Search for the cell housing the specified text and yield its (x, y) center coordinate. 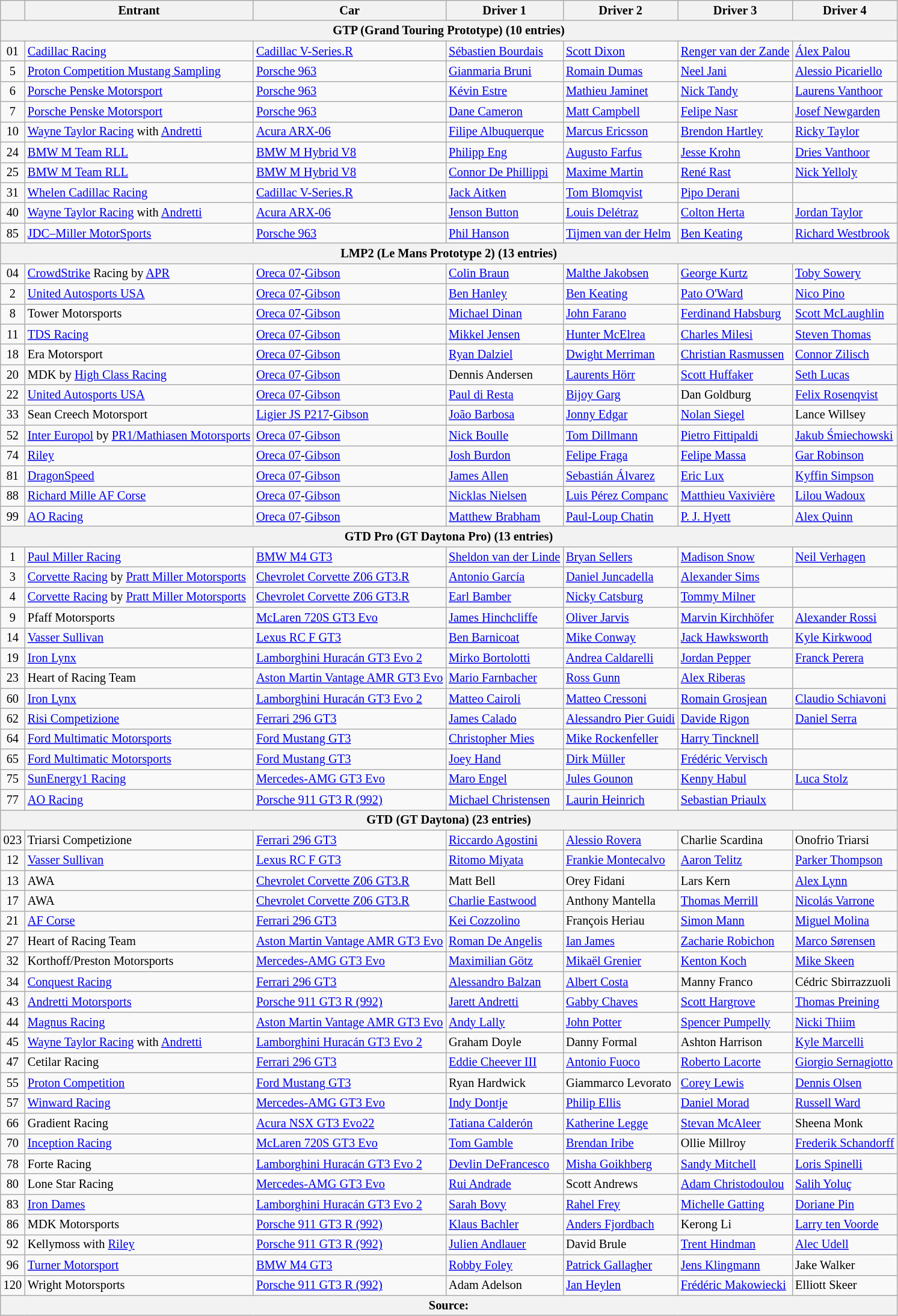
Dirk Müller (621, 759)
Laurens Vanthoor (844, 91)
Antonio García (504, 577)
Pietro Fittipaldi (735, 435)
Sébastien Bourdais (504, 51)
Risi Competizione (139, 718)
Felipe Nasr (735, 112)
Iron Dames (139, 1204)
Roberto Lacorte (735, 1062)
4 (13, 597)
Antonio Fuoco (621, 1062)
Jens Klingmann (735, 1265)
Anthony Mantella (621, 901)
18 (13, 354)
Giammarco Levorato (621, 1083)
Jesse Krohn (735, 152)
Dennis Olsen (844, 1083)
Joey Hand (504, 759)
Misha Goikhberg (621, 1164)
GTD (GT Daytona) (23 entries) (449, 820)
Kenton Koch (735, 961)
Christopher Mies (504, 739)
Daniel Morad (735, 1103)
MDK by High Class Racing (139, 375)
Michael Christensen (504, 800)
Ben Hanley (504, 294)
Bijoy Garg (621, 395)
Michelle Gatting (735, 1204)
Ritomo Miyata (504, 860)
Car (349, 10)
Gianmaria Bruni (504, 71)
Jarett Andretti (504, 1002)
Maxime Martin (621, 173)
Claudio Schiavoni (844, 699)
Tommy Milner (735, 597)
Josef Newgarden (844, 112)
Neel Jani (735, 71)
Mikkel Jensen (504, 334)
Kyffin Simpson (844, 476)
Marcus Ericsson (621, 132)
Tatiana Calderón (504, 1123)
Ben Barnicoat (504, 638)
Spencer Pumpelly (735, 1022)
Felix Rosenqvist (844, 395)
Maro Engel (504, 779)
64 (13, 739)
James Allen (504, 476)
JDC–Miller MotorSports (139, 233)
Mirko Bortolotti (504, 658)
24 (13, 152)
Sarah Bovy (504, 1204)
Paul Miller Racing (139, 557)
Onofrio Triarsi (844, 840)
Ollie Millroy (735, 1143)
Ryan Dalziel (504, 354)
Sheena Monk (844, 1123)
Nicolás Varrone (844, 901)
6 (13, 91)
34 (13, 982)
3 (13, 577)
Alessio Picariello (844, 71)
Era Motorsport (139, 354)
Luca Stolz (844, 779)
Nicky Catsburg (621, 597)
Kévin Estre (504, 91)
Indy Dontje (504, 1103)
23 (13, 678)
70 (13, 1143)
Bryan Sellers (621, 557)
Josh Burdon (504, 456)
Rui Andrade (504, 1184)
Larry ten Voorde (844, 1225)
25 (13, 173)
René Rast (735, 173)
5 (13, 71)
Turner Motorsport (139, 1265)
Jake Walker (844, 1265)
GTP (Grand Touring Prototype) (10 entries) (449, 31)
Sandy Mitchell (735, 1164)
Tom Gamble (504, 1143)
Matt Bell (504, 881)
14 (13, 638)
Corey Lewis (735, 1083)
Dries Vanthoor (844, 152)
Tom Dillmann (621, 435)
François Heriau (621, 921)
Matteo Cairoli (504, 699)
8 (13, 314)
Andrea Caldarelli (621, 658)
Kenny Habul (735, 779)
Tower Motorsports (139, 314)
Alessandro Balzan (504, 982)
Lone Star Racing (139, 1184)
Rahel Frey (621, 1204)
Neil Verhagen (844, 557)
31 (13, 192)
Seth Lucas (844, 375)
Pfaff Motorsports (139, 617)
John Potter (621, 1022)
Conquest Racing (139, 982)
Cadillac Racing (139, 51)
9 (13, 617)
GTD Pro (GT Daytona Pro) (13 entries) (449, 536)
Dennis Andersen (504, 375)
Phil Hanson (504, 233)
Ross Gunn (621, 678)
04 (13, 274)
Maximilian Götz (504, 961)
Proton Competition Mustang Sampling (139, 71)
Kellymoss with Riley (139, 1244)
Eddie Cheever III (504, 1062)
Nolan Siegel (735, 415)
Tijmen van der Helm (621, 233)
Connor Zilisch (844, 354)
Hunter McElrea (621, 334)
Alexander Rossi (844, 617)
Augusto Farfus (621, 152)
Jordan Taylor (844, 213)
Zacharie Robichon (735, 941)
Adam Adelson (504, 1285)
81 (13, 476)
Riley (139, 456)
7 (13, 112)
Mike Rockenfeller (621, 739)
Ian James (621, 941)
Sheldon van der Linde (504, 557)
65 (13, 759)
Doriane Pin (844, 1204)
Parker Thompson (844, 860)
Matt Campbell (621, 112)
Kyle Kirkwood (844, 638)
Driver 1 (504, 10)
Scott Andrews (621, 1184)
Scott Hargrove (735, 1002)
Alec Udell (844, 1244)
Louis Delétraz (621, 213)
Driver 4 (844, 10)
Danny Formal (621, 1042)
Anders Fjordbach (621, 1225)
Franck Perera (844, 658)
Malthe Jakobsen (621, 274)
Davide Rigon (735, 718)
44 (13, 1022)
Frédéric Vervisch (735, 759)
Laurents Hörr (621, 375)
Mathieu Jaminet (621, 91)
Brendon Hartley (735, 132)
Mike Conway (621, 638)
Forte Racing (139, 1164)
Alexander Sims (735, 577)
James Hinchcliffe (504, 617)
TDS Racing (139, 334)
Driver 3 (735, 10)
Jordan Pepper (735, 658)
Stevan McAleer (735, 1123)
Jan Heylen (621, 1285)
Driver 2 (621, 10)
Source: (449, 1305)
22 (13, 395)
Ryan Hardwick (504, 1083)
Katherine Legge (621, 1123)
Gabby Chaves (621, 1002)
85 (13, 233)
Dan Goldburg (735, 395)
Charlie Scardina (735, 840)
Andy Lally (504, 1022)
12 (13, 860)
Richard Mille AF Corse (139, 496)
Alessio Rovera (621, 840)
Pipo Derani (735, 192)
Marvin Kirchhöfer (735, 617)
11 (13, 334)
Albert Costa (621, 982)
Jenson Button (504, 213)
Lilou Wadoux (844, 496)
Simon Mann (735, 921)
Brendan Iribe (621, 1143)
57 (13, 1103)
Jonny Edgar (621, 415)
Giorgio Sernagiotto (844, 1062)
17 (13, 901)
João Barbosa (504, 415)
Matthieu Vaxivière (735, 496)
Sebastián Álvarez (621, 476)
Álex Palou (844, 51)
Nicklas Nielsen (504, 496)
Steven Thomas (844, 334)
Jack Hawksworth (735, 638)
David Brule (621, 1244)
Romain Grosjean (735, 699)
Nick Boulle (504, 435)
01 (13, 51)
45 (13, 1042)
Christian Rasmussen (735, 354)
Klaus Bachler (504, 1225)
27 (13, 941)
Ashton Harrison (735, 1042)
Scott Dixon (621, 51)
10 (13, 132)
43 (13, 1002)
Miguel Molina (844, 921)
77 (13, 800)
Adam Christodoulou (735, 1184)
P. J. Hyett (735, 516)
83 (13, 1204)
Paul di Resta (504, 395)
33 (13, 415)
120 (13, 1285)
Marco Sørensen (844, 941)
86 (13, 1225)
Renger van der Zande (735, 51)
Jack Aitken (504, 192)
Alex Quinn (844, 516)
Acura NSX GT3 Evo22 (349, 1123)
88 (13, 496)
Whelen Cadillac Racing (139, 192)
LMP2 (Le Mans Prototype 2) (13 entries) (449, 253)
21 (13, 921)
MDK Motorsports (139, 1225)
78 (13, 1164)
Frederik Schandorff (844, 1143)
Michael Dinan (504, 314)
Eric Lux (735, 476)
Pato O'Ward (735, 294)
Manny Franco (735, 982)
Gradient Racing (139, 1123)
Scott Huffaker (735, 375)
74 (13, 456)
Nick Tandy (735, 91)
Scott McLaughlin (844, 314)
Proton Competition (139, 1083)
Wright Motorsports (139, 1285)
Loris Spinelli (844, 1164)
Frédéric Makowiecki (735, 1285)
20 (13, 375)
Ligier JS P217-Gibson (349, 415)
Julien Andlauer (504, 1244)
DragonSpeed (139, 476)
60 (13, 699)
Lars Kern (735, 881)
Earl Bamber (504, 597)
Entrant (139, 10)
1 (13, 557)
Orey Fidani (621, 881)
Kyle Marcelli (844, 1042)
Kei Cozzolino (504, 921)
Laurin Heinrich (621, 800)
Thomas Merrill (735, 901)
Dane Cameron (504, 112)
Cédric Sbirrazzuoli (844, 982)
Matthew Brabham (504, 516)
Thomas Preining (844, 1002)
47 (13, 1062)
19 (13, 658)
Mikaël Grenier (621, 961)
62 (13, 718)
Nick Yelloly (844, 173)
Tom Blomqvist (621, 192)
Robby Foley (504, 1265)
Lance Willsey (844, 415)
Nico Pino (844, 294)
Charles Milesi (735, 334)
13 (13, 881)
Dwight Merriman (621, 354)
Daniel Juncadella (621, 577)
Sebastian Priaulx (735, 800)
Colton Herta (735, 213)
Richard Westbrook (844, 233)
Russell Ward (844, 1103)
Jakub Śmiechowski (844, 435)
Filipe Albuquerque (504, 132)
Felipe Massa (735, 456)
Philip Ellis (621, 1103)
Toby Sowery (844, 274)
Nicki Thiim (844, 1022)
Salih Yoluç (844, 1184)
Elliott Skeer (844, 1285)
Kerong Li (735, 1225)
Daniel Serra (844, 718)
023 (13, 840)
Ferdinand Habsburg (735, 314)
Andretti Motorsports (139, 1002)
AF Corse (139, 921)
James Calado (504, 718)
Trent Hindman (735, 1244)
CrowdStrike Racing by APR (139, 274)
George Kurtz (735, 274)
Alex Riberas (735, 678)
2 (13, 294)
Madison Snow (735, 557)
Ricky Taylor (844, 132)
Alessandro Pier Guidi (621, 718)
Felipe Fraga (621, 456)
Graham Doyle (504, 1042)
Devlin DeFrancesco (504, 1164)
Mike Skeen (844, 961)
Connor De Phillippi (504, 173)
Luis Pérez Companc (621, 496)
Paul-Loup Chatin (621, 516)
Harry Tincknell (735, 739)
Charlie Eastwood (504, 901)
Magnus Racing (139, 1022)
Cetilar Racing (139, 1062)
55 (13, 1083)
Romain Dumas (621, 71)
92 (13, 1244)
40 (13, 213)
80 (13, 1184)
Frankie Montecalvo (621, 860)
52 (13, 435)
Sean Creech Motorsport (139, 415)
Patrick Gallagher (621, 1265)
Aaron Telitz (735, 860)
Mario Farnbacher (504, 678)
Colin Braun (504, 274)
Alex Lynn (844, 881)
Roman De Angelis (504, 941)
96 (13, 1265)
Inception Racing (139, 1143)
Philipp Eng (504, 152)
Triarsi Competizione (139, 840)
Winward Racing (139, 1103)
32 (13, 961)
SunEnergy1 Racing (139, 779)
75 (13, 779)
Jules Gounon (621, 779)
Inter Europol by PR1/Mathiasen Motorsports (139, 435)
Oliver Jarvis (621, 617)
66 (13, 1123)
Korthoff/Preston Motorsports (139, 961)
John Farano (621, 314)
Gar Robinson (844, 456)
Matteo Cressoni (621, 699)
Riccardo Agostini (504, 840)
99 (13, 516)
